Capture the cell that displays the provided text and extract its [X, Y] central coordinate. 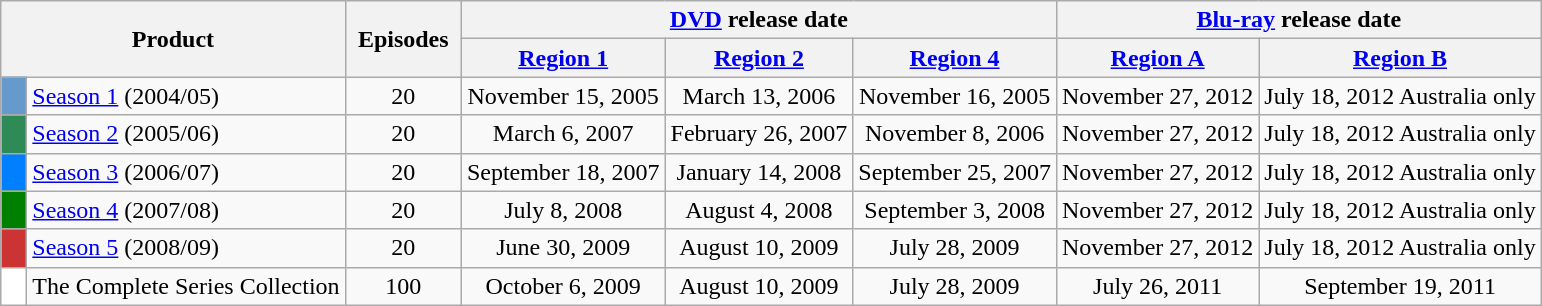
Season 3 (2006/07) [186, 172]
November 16, 2005 [955, 96]
Season 5 (2008/09) [186, 248]
Season 1 (2004/05) [186, 96]
Region A [1157, 58]
Region B [1400, 58]
September 18, 2007 [563, 172]
September 25, 2007 [955, 172]
August 4, 2008 [759, 210]
September 3, 2008 [955, 210]
July 26, 2011 [1157, 286]
November 15, 2005 [563, 96]
June 30, 2009 [563, 248]
Product [173, 39]
September 19, 2011 [1400, 286]
July 8, 2008 [563, 210]
Blu-ray release date [1298, 20]
October 6, 2009 [563, 286]
Region 2 [759, 58]
Episodes [403, 39]
March 6, 2007 [563, 134]
100 [403, 286]
Season 2 (2005/06) [186, 134]
November 8, 2006 [955, 134]
Season 4 (2007/08) [186, 210]
Region 1 [563, 58]
Region 4 [955, 58]
The Complete Series Collection [186, 286]
March 13, 2006 [759, 96]
February 26, 2007 [759, 134]
DVD release date [758, 20]
January 14, 2008 [759, 172]
